Extract the (x, y) coordinate from the center of the cell holding the provided text.  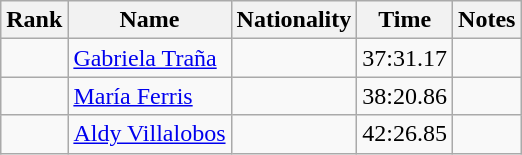
María Ferris (150, 96)
37:31.17 (405, 58)
Name (150, 20)
Notes (487, 20)
38:20.86 (405, 96)
Time (405, 20)
Rank (34, 20)
Nationality (294, 20)
Gabriela Traña (150, 58)
42:26.85 (405, 134)
Aldy Villalobos (150, 134)
